Find where the given text appears and provide that cell's center as (x, y) coordinate. 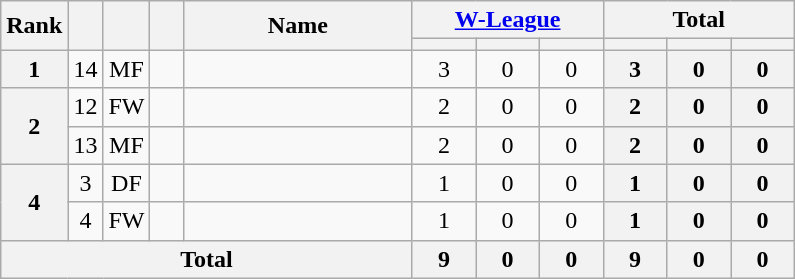
Name (298, 26)
12 (86, 107)
Rank (34, 26)
14 (86, 69)
W-League (508, 20)
13 (86, 145)
DF (126, 183)
